Provide the [x, y] coordinate of the cell's center where the given text is located.  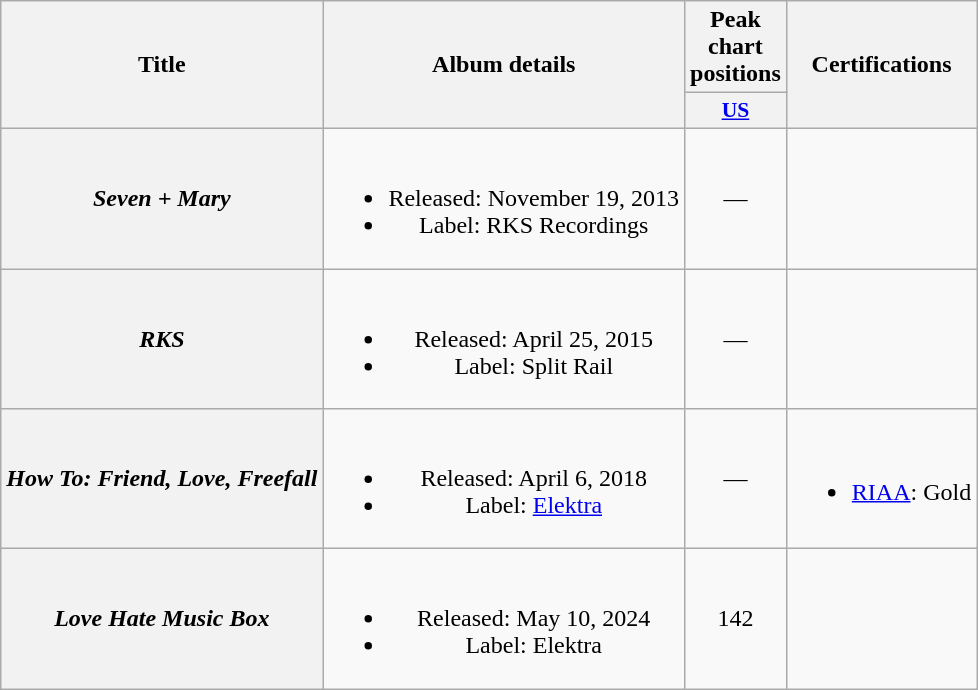
Released: November 19, 2013Label: RKS Recordings [504, 198]
US [736, 111]
RIAA: Gold [881, 479]
Seven + Mary [162, 198]
Title [162, 65]
Released: May 10, 2024Label: Elektra [504, 619]
Album details [504, 65]
How To: Friend, Love, Freefall [162, 479]
Certifications [881, 65]
RKS [162, 338]
142 [736, 619]
Love Hate Music Box [162, 619]
Released: April 25, 2015Label: Split Rail [504, 338]
Released: April 6, 2018Label: Elektra [504, 479]
Peak chart positions [736, 47]
